Provide the (X, Y) coordinate of the cell's center where the given text is located.  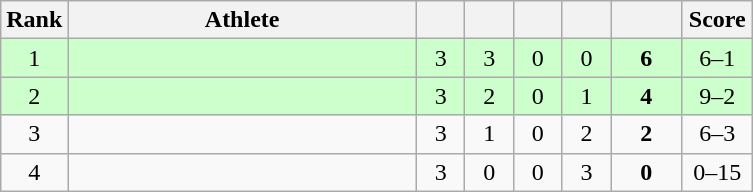
6–1 (718, 58)
0–15 (718, 172)
Athlete (242, 20)
6–3 (718, 134)
Rank (34, 20)
Score (718, 20)
9–2 (718, 96)
6 (646, 58)
